Extract the (x, y) coordinate from the center of the cell holding the provided text.  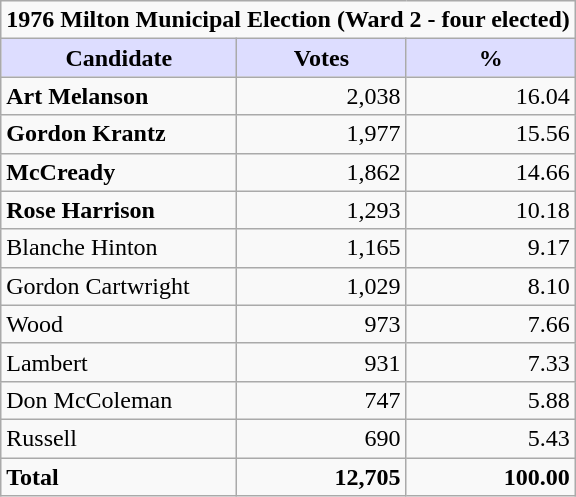
Candidate (119, 58)
Blanche Hinton (119, 248)
% (490, 58)
Russell (119, 438)
10.18 (490, 210)
931 (322, 362)
Art Melanson (119, 96)
100.00 (490, 477)
Gordon Cartwright (119, 286)
1976 Milton Municipal Election (Ward 2 - four elected) (288, 20)
8.10 (490, 286)
Rose Harrison (119, 210)
7.33 (490, 362)
1,293 (322, 210)
14.66 (490, 172)
Votes (322, 58)
5.43 (490, 438)
9.17 (490, 248)
690 (322, 438)
973 (322, 324)
15.56 (490, 134)
16.04 (490, 96)
Wood (119, 324)
747 (322, 400)
2,038 (322, 96)
Don McColeman (119, 400)
Lambert (119, 362)
1,977 (322, 134)
12,705 (322, 477)
1,165 (322, 248)
7.66 (490, 324)
5.88 (490, 400)
Gordon Krantz (119, 134)
McCready (119, 172)
Total (119, 477)
1,029 (322, 286)
1,862 (322, 172)
